Provide the (X, Y) coordinate of the cell's center where the given text is located.  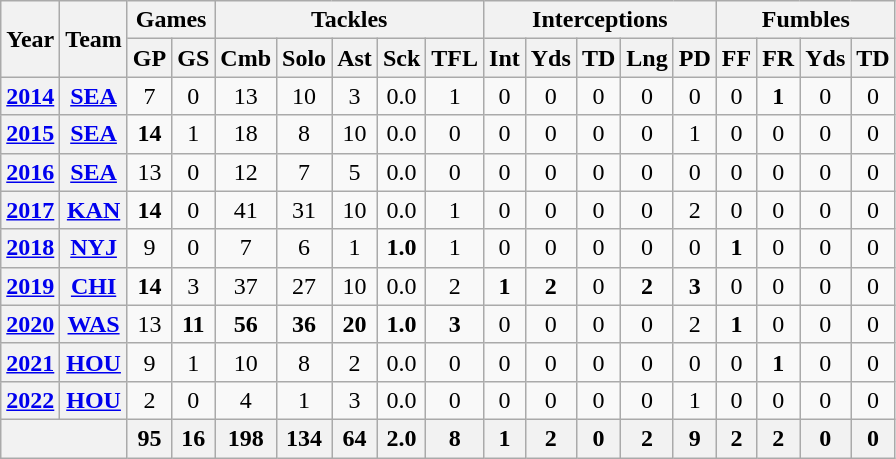
5 (355, 172)
12 (246, 172)
20 (355, 324)
37 (246, 286)
FF (736, 58)
Tackles (350, 20)
2018 (30, 248)
NYJ (94, 248)
134 (304, 438)
GS (194, 58)
Cmb (246, 58)
Games (170, 20)
CHI (94, 286)
2022 (30, 400)
64 (355, 438)
36 (304, 324)
16 (194, 438)
6 (304, 248)
31 (304, 210)
Ast (355, 58)
198 (246, 438)
Sck (401, 58)
Fumbles (806, 20)
95 (149, 438)
2017 (30, 210)
27 (304, 286)
Interceptions (600, 20)
4 (246, 400)
11 (194, 324)
2016 (30, 172)
Team (94, 39)
Int (505, 58)
2020 (30, 324)
FR (778, 58)
GP (149, 58)
TFL (455, 58)
2014 (30, 96)
WAS (94, 324)
KAN (94, 210)
PD (694, 58)
41 (246, 210)
Lng (647, 58)
2.0 (401, 438)
Solo (304, 58)
2019 (30, 286)
2021 (30, 362)
2015 (30, 134)
Year (30, 39)
56 (246, 324)
18 (246, 134)
